Find where the given text appears and provide that cell's center as [x, y] coordinate. 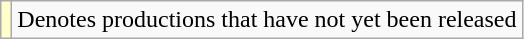
Denotes productions that have not yet been released [267, 20]
